Output the [x, y] coordinate of the center of the cell containing the given text.  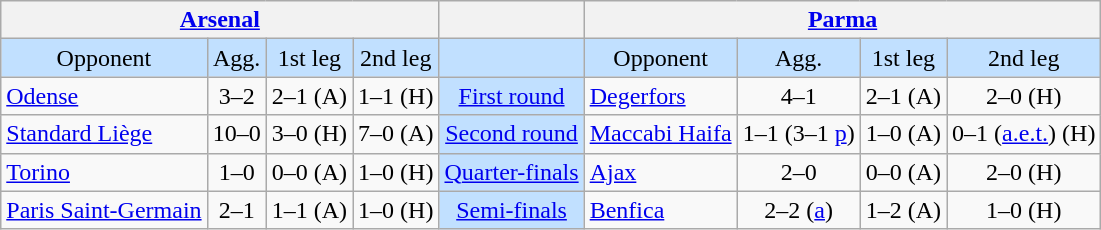
Semi-finals [512, 210]
2–0 [798, 172]
0–1 (a.e.t.) (H) [1024, 134]
Benfica [660, 210]
1–1 (3–1 p) [798, 134]
2–1 [236, 210]
4–1 [798, 96]
1–1 (H) [396, 96]
7–0 (A) [396, 134]
Quarter-finals [512, 172]
3–0 (H) [309, 134]
Ajax [660, 172]
Parma [842, 20]
1–0 (A) [903, 134]
3–2 [236, 96]
Torino [104, 172]
Odense [104, 96]
10–0 [236, 134]
1–1 (A) [309, 210]
Second round [512, 134]
Maccabi Haifa [660, 134]
2–2 (a) [798, 210]
Arsenal [220, 20]
First round [512, 96]
Standard Liège [104, 134]
Paris Saint-Germain [104, 210]
1–0 [236, 172]
1–2 (A) [903, 210]
Degerfors [660, 96]
